Determine the (x, y) coordinate at the center of the cell enclosing the given text.  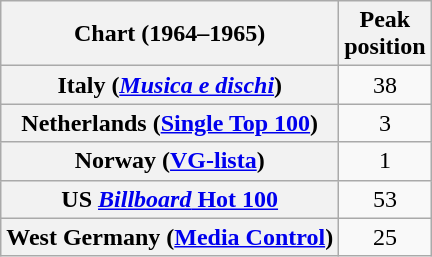
West Germany (Media Control) (170, 237)
1 (385, 161)
Italy (Musica e dischi) (170, 85)
38 (385, 85)
3 (385, 123)
Chart (1964–1965) (170, 34)
Peakposition (385, 34)
US Billboard Hot 100 (170, 199)
53 (385, 199)
Netherlands (Single Top 100) (170, 123)
25 (385, 237)
Norway (VG-lista) (170, 161)
